Return the [x, y] coordinate for the center point of the cell that contains the specified text.  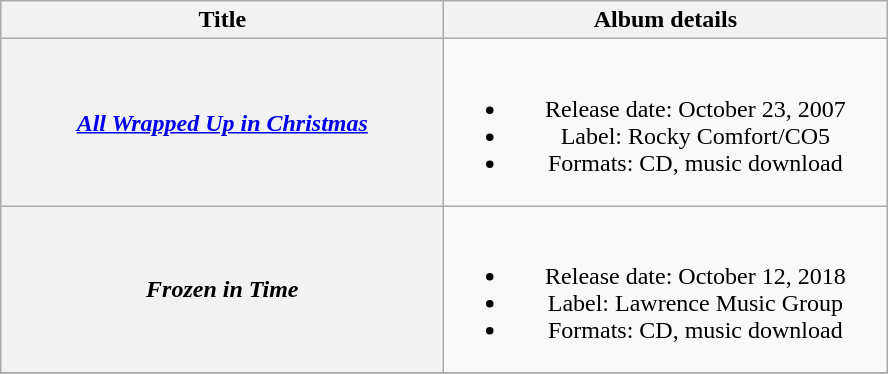
All Wrapped Up in Christmas [222, 122]
Release date: October 23, 2007Label: Rocky Comfort/CO5Formats: CD, music download [666, 122]
Album details [666, 20]
Frozen in Time [222, 290]
Release date: October 12, 2018Label: Lawrence Music GroupFormats: CD, music download [666, 290]
Title [222, 20]
